Output the [x, y] coordinate of the center of the cell containing the given text.  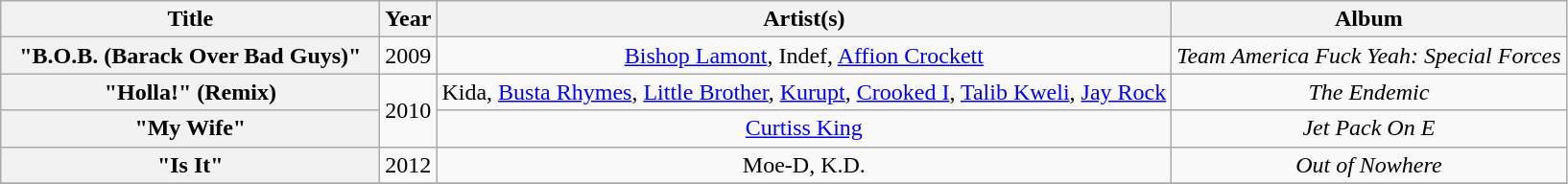
"Holla!" (Remix) [190, 92]
"B.O.B. (Barack Over Bad Guys)" [190, 56]
Out of Nowhere [1368, 165]
Artist(s) [804, 19]
Team America Fuck Yeah: Special Forces [1368, 56]
2010 [409, 110]
Album [1368, 19]
"Is It" [190, 165]
Curtiss King [804, 128]
2009 [409, 56]
Kida, Busta Rhymes, Little Brother, Kurupt, Crooked I, Talib Kweli, Jay Rock [804, 92]
Title [190, 19]
Year [409, 19]
Bishop Lamont, Indef, Affion Crockett [804, 56]
"My Wife" [190, 128]
2012 [409, 165]
Moe-D, K.D. [804, 165]
Jet Pack On E [1368, 128]
The Endemic [1368, 92]
